Identify which cell holds the provided text, then report its (X, Y) central coordinate. 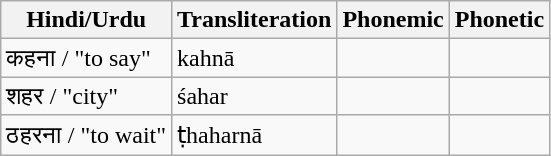
शहर / "city" (86, 96)
ठहरना / "to wait" (86, 135)
कहना / "to say" (86, 58)
Phonemic (393, 20)
kahnā (254, 58)
Hindi/Urdu (86, 20)
Transliteration (254, 20)
ṭhaharnā (254, 135)
śahar (254, 96)
Phonetic (499, 20)
